Identify which cell holds the provided text, then report its (X, Y) central coordinate. 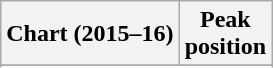
Chart (2015–16) (90, 34)
Peakposition (225, 34)
